For the text-containing cell, return its midpoint in (x, y) coordinate format. 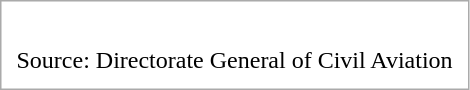
Source: Directorate General of Civil Aviation (235, 60)
